Pinpoint the cell where the given text exists, returning its (X, Y) midpoint coordinate. 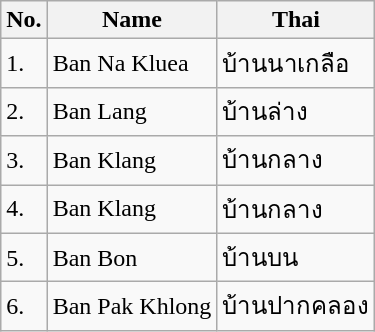
บ้านปากคลอง (296, 306)
Ban Pak Khlong (132, 306)
1. (24, 64)
6. (24, 306)
No. (24, 20)
Ban Bon (132, 258)
Thai (296, 20)
3. (24, 160)
Ban Lang (132, 112)
4. (24, 208)
บ้านนาเกลือ (296, 64)
Ban Na Kluea (132, 64)
Name (132, 20)
บ้านล่าง (296, 112)
บ้านบน (296, 258)
5. (24, 258)
2. (24, 112)
